Locate the cell with the specified text and output its [x, y] center coordinate. 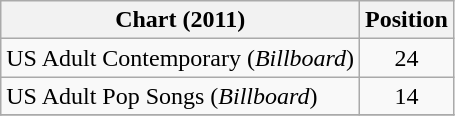
US Adult Pop Songs (Billboard) [180, 96]
14 [407, 96]
US Adult Contemporary (Billboard) [180, 58]
Chart (2011) [180, 20]
24 [407, 58]
Position [407, 20]
